Return the [X, Y] coordinate for the center point of the cell that contains the specified text.  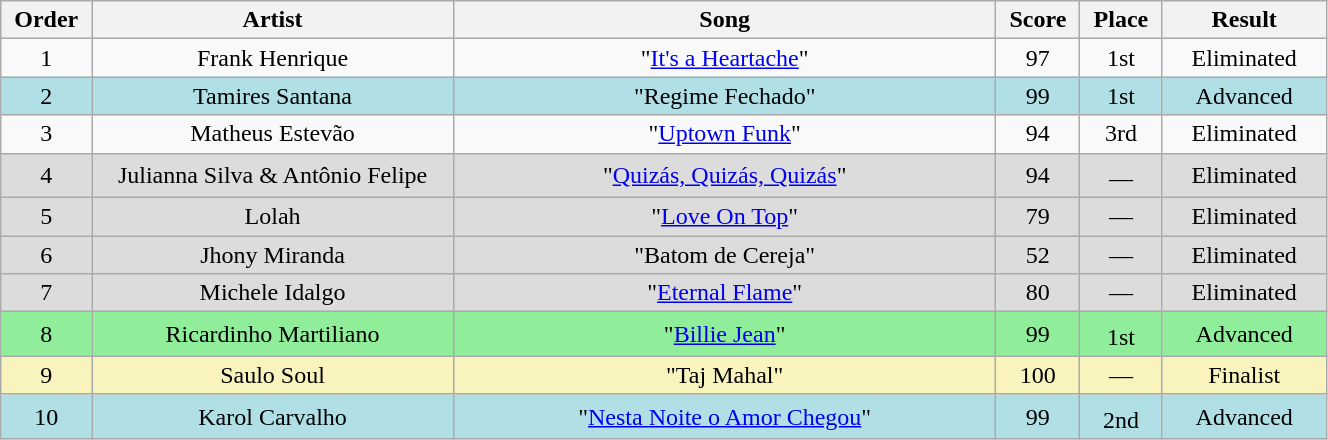
4 [46, 176]
Order [46, 20]
Artist [273, 20]
"Nesta Noite o Amor Chegou" [724, 416]
1 [46, 58]
9 [46, 375]
Lolah [273, 217]
3 [46, 134]
"Quizás, Quizás, Quizás" [724, 176]
Tamires Santana [273, 96]
"Billie Jean" [724, 334]
Julianna Silva & Antônio Felipe [273, 176]
Ricardinho Martiliano [273, 334]
Finalist [1244, 375]
6 [46, 255]
Matheus Estevão [273, 134]
"It's a Heartache" [724, 58]
Score [1038, 20]
Result [1244, 20]
Place [1121, 20]
79 [1038, 217]
52 [1038, 255]
"Batom de Cereja" [724, 255]
2nd [1121, 416]
8 [46, 334]
Frank Henrique [273, 58]
"Eternal Flame" [724, 293]
Karol Carvalho [273, 416]
Song [724, 20]
Saulo Soul [273, 375]
Michele Idalgo [273, 293]
100 [1038, 375]
2 [46, 96]
3rd [1121, 134]
"Love On Top" [724, 217]
"Regime Fechado" [724, 96]
Jhony Miranda [273, 255]
7 [46, 293]
"Taj Mahal" [724, 375]
5 [46, 217]
80 [1038, 293]
10 [46, 416]
97 [1038, 58]
"Uptown Funk" [724, 134]
